From the cell containing the given text, extract its center point as [X, Y] coordinate. 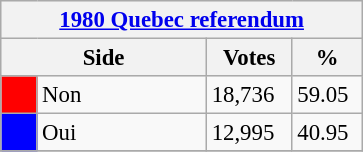
1980 Quebec referendum [182, 20]
Side [104, 58]
Non [122, 95]
Oui [122, 133]
59.05 [328, 95]
Votes [249, 58]
% [328, 58]
12,995 [249, 133]
18,736 [249, 95]
40.95 [328, 133]
